For the text-containing cell, return its midpoint in (x, y) coordinate format. 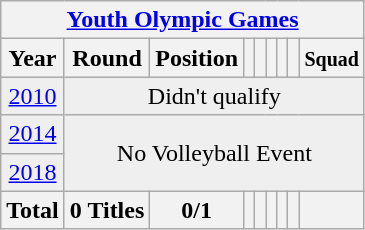
Total (33, 210)
Position (197, 58)
2010 (33, 96)
Squad (332, 58)
Year (33, 58)
0/1 (197, 210)
0 Titles (107, 210)
No Volleyball Event (214, 153)
Round (107, 58)
Youth Olympic Games (183, 20)
2014 (33, 134)
Didn't qualify (214, 96)
2018 (33, 172)
